Provide the [x, y] coordinate of the cell's center where the given text is located.  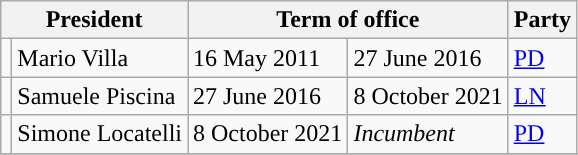
Term of office [348, 20]
Mario Villa [100, 58]
Simone Locatelli [100, 134]
16 May 2011 [268, 58]
Incumbent [428, 134]
President [94, 20]
LN [542, 96]
Samuele Piscina [100, 96]
Party [542, 20]
